Locate the cell with the specified text and output its [x, y] center coordinate. 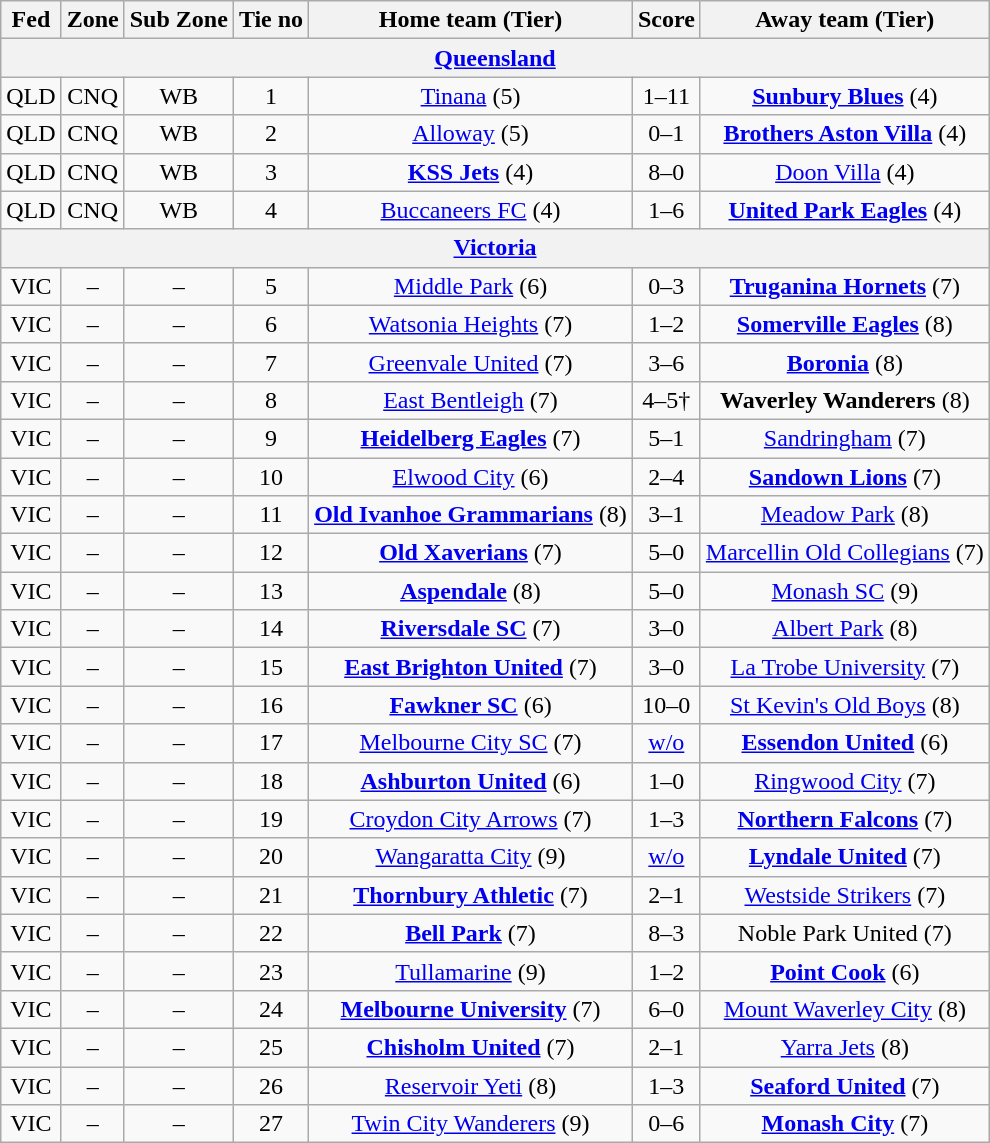
Tie no [270, 20]
24 [270, 1009]
Somerville Eagles (8) [844, 324]
La Trobe University (7) [844, 667]
Truganina Hornets (7) [844, 286]
Melbourne City SC (7) [471, 743]
Tullamarine (9) [471, 971]
Thornbury Athletic (7) [471, 895]
Point Cook (6) [844, 971]
0–6 [666, 1124]
5 [270, 286]
1 [270, 96]
7 [270, 362]
18 [270, 781]
Twin City Wanderers (9) [471, 1124]
East Brighton United (7) [471, 667]
Wangaratta City (9) [471, 857]
Monash City (7) [844, 1124]
19 [270, 819]
Noble Park United (7) [844, 933]
8–3 [666, 933]
Yarra Jets (8) [844, 1047]
Alloway (5) [471, 134]
Home team (Tier) [471, 20]
Buccaneers FC (4) [471, 210]
Waverley Wanderers (8) [844, 400]
1–0 [666, 781]
East Bentleigh (7) [471, 400]
14 [270, 629]
Westside Strikers (7) [844, 895]
3–1 [666, 515]
15 [270, 667]
Brothers Aston Villa (4) [844, 134]
3 [270, 172]
Riversdale SC (7) [471, 629]
Doon Villa (4) [844, 172]
4–5† [666, 400]
2 [270, 134]
Away team (Tier) [844, 20]
Middle Park (6) [471, 286]
Sandown Lions (7) [844, 477]
Chisholm United (7) [471, 1047]
Queensland [496, 58]
Score [666, 20]
5–1 [666, 438]
Croydon City Arrows (7) [471, 819]
22 [270, 933]
6–0 [666, 1009]
Old Ivanhoe Grammarians (8) [471, 515]
Sandringham (7) [844, 438]
Essendon United (6) [844, 743]
0–1 [666, 134]
KSS Jets (4) [471, 172]
20 [270, 857]
Marcellin Old Collegians (7) [844, 553]
Lyndale United (7) [844, 857]
Ashburton United (6) [471, 781]
Sub Zone [178, 20]
Zone [92, 20]
8–0 [666, 172]
Boronia (8) [844, 362]
Albert Park (8) [844, 629]
4 [270, 210]
Mount Waverley City (8) [844, 1009]
Watsonia Heights (7) [471, 324]
16 [270, 705]
1–11 [666, 96]
25 [270, 1047]
10–0 [666, 705]
Sunbury Blues (4) [844, 96]
St Kevin's Old Boys (8) [844, 705]
Monash SC (9) [844, 591]
Bell Park (7) [471, 933]
Tinana (5) [471, 96]
23 [270, 971]
Victoria [496, 248]
Seaford United (7) [844, 1085]
Heidelberg Eagles (7) [471, 438]
2–4 [666, 477]
27 [270, 1124]
0–3 [666, 286]
Ringwood City (7) [844, 781]
Aspendale (8) [471, 591]
6 [270, 324]
9 [270, 438]
8 [270, 400]
Old Xaverians (7) [471, 553]
26 [270, 1085]
Reservoir Yeti (8) [471, 1085]
17 [270, 743]
12 [270, 553]
Melbourne University (7) [471, 1009]
Northern Falcons (7) [844, 819]
21 [270, 895]
Greenvale United (7) [471, 362]
Fed [31, 20]
Meadow Park (8) [844, 515]
1–6 [666, 210]
11 [270, 515]
10 [270, 477]
Elwood City (6) [471, 477]
United Park Eagles (4) [844, 210]
Fawkner SC (6) [471, 705]
3–6 [666, 362]
13 [270, 591]
